Detect which cell encompasses the target text, then output its (X, Y) center coordinate. 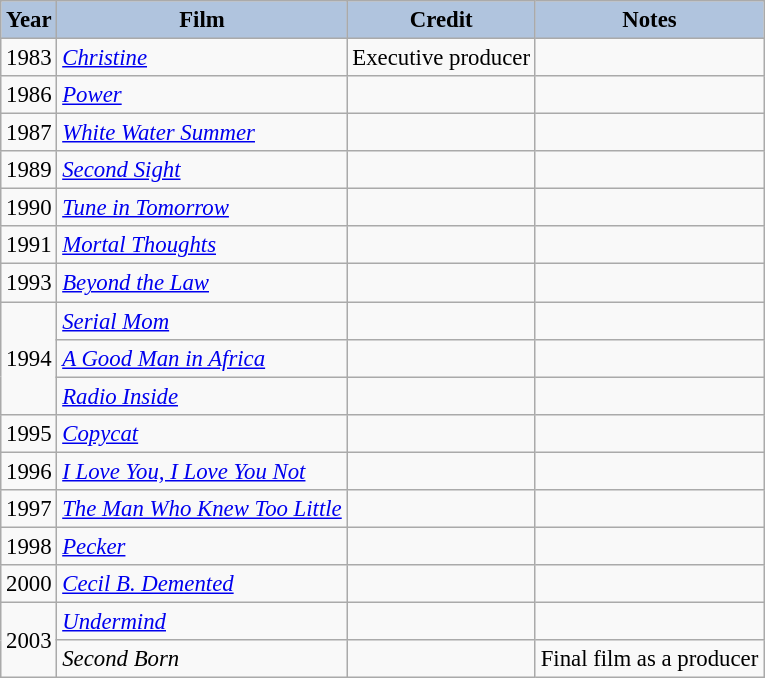
Power (202, 95)
A Good Man in Africa (202, 358)
1987 (29, 133)
Undermind (202, 621)
1991 (29, 245)
1983 (29, 58)
I Love You, I Love You Not (202, 471)
1993 (29, 283)
Second Born (202, 659)
Notes (649, 20)
Film (202, 20)
Cecil B. Demented (202, 584)
1989 (29, 170)
Pecker (202, 546)
2003 (29, 640)
Second Sight (202, 170)
1995 (29, 433)
2000 (29, 584)
1998 (29, 546)
1994 (29, 358)
1986 (29, 95)
1997 (29, 509)
Serial Mom (202, 321)
Tune in Tomorrow (202, 208)
Christine (202, 58)
The Man Who Knew Too Little (202, 509)
Year (29, 20)
Mortal Thoughts (202, 245)
1990 (29, 208)
Final film as a producer (649, 659)
Credit (441, 20)
Executive producer (441, 58)
Beyond the Law (202, 283)
Radio Inside (202, 396)
White Water Summer (202, 133)
1996 (29, 471)
Copycat (202, 433)
